For the text-containing cell, return its midpoint in (x, y) coordinate format. 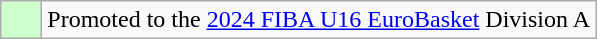
Promoted to the 2024 FIBA U16 EuroBasket Division A (319, 20)
